From the cell containing the given text, extract its center point as (X, Y) coordinate. 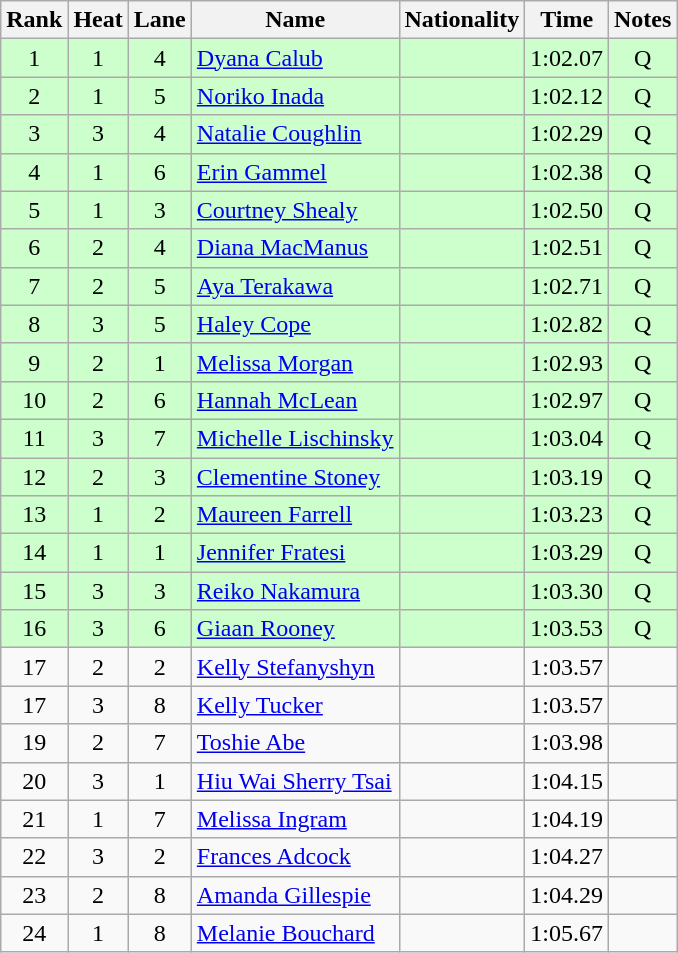
Giaan Rooney (295, 629)
1:02.29 (567, 134)
12 (34, 477)
19 (34, 743)
Erin Gammel (295, 172)
Jennifer Fratesi (295, 553)
1:03.53 (567, 629)
1:03.30 (567, 591)
1:02.71 (567, 286)
Noriko Inada (295, 96)
1:03.04 (567, 438)
Maureen Farrell (295, 515)
21 (34, 819)
1:03.98 (567, 743)
20 (34, 781)
1:02.97 (567, 400)
11 (34, 438)
Kelly Tucker (295, 705)
22 (34, 857)
1:03.23 (567, 515)
Melanie Bouchard (295, 933)
Haley Cope (295, 324)
1:02.93 (567, 362)
1:04.27 (567, 857)
Notes (642, 20)
1:04.29 (567, 895)
Michelle Lischinsky (295, 438)
Rank (34, 20)
1:02.38 (567, 172)
15 (34, 591)
1:04.15 (567, 781)
Melissa Morgan (295, 362)
Aya Terakawa (295, 286)
23 (34, 895)
Name (295, 20)
Dyana Calub (295, 58)
14 (34, 553)
Diana MacManus (295, 248)
Heat (98, 20)
1:03.29 (567, 553)
Hiu Wai Sherry Tsai (295, 781)
1:05.67 (567, 933)
Nationality (462, 20)
1:02.07 (567, 58)
1:03.19 (567, 477)
Toshie Abe (295, 743)
Courtney Shealy (295, 210)
16 (34, 629)
Time (567, 20)
1:02.50 (567, 210)
Frances Adcock (295, 857)
Natalie Coughlin (295, 134)
Kelly Stefanyshyn (295, 667)
Hannah McLean (295, 400)
24 (34, 933)
10 (34, 400)
13 (34, 515)
1:02.82 (567, 324)
9 (34, 362)
Clementine Stoney (295, 477)
Amanda Gillespie (295, 895)
Reiko Nakamura (295, 591)
1:02.51 (567, 248)
1:04.19 (567, 819)
1:02.12 (567, 96)
Melissa Ingram (295, 819)
Lane (160, 20)
